Provide the [x, y] coordinate of the cell's center where the given text is located.  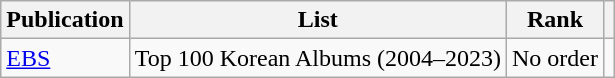
Publication [65, 20]
Top 100 Korean Albums (2004–2023) [318, 58]
EBS [65, 58]
List [318, 20]
Rank [556, 20]
No order [556, 58]
